For the text-containing cell, return its midpoint in [X, Y] coordinate format. 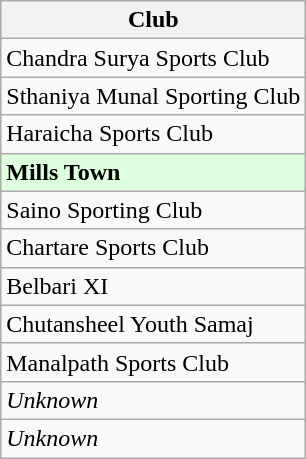
Chartare Sports Club [154, 248]
Sthaniya Munal Sporting Club [154, 96]
Belbari XI [154, 286]
Club [154, 20]
Chandra Surya Sports Club [154, 58]
Haraicha Sports Club [154, 134]
Chutansheel Youth Samaj [154, 324]
Manalpath Sports Club [154, 362]
Mills Town [154, 172]
Saino Sporting Club [154, 210]
